Detect which cell encompasses the target text, then output its (X, Y) center coordinate. 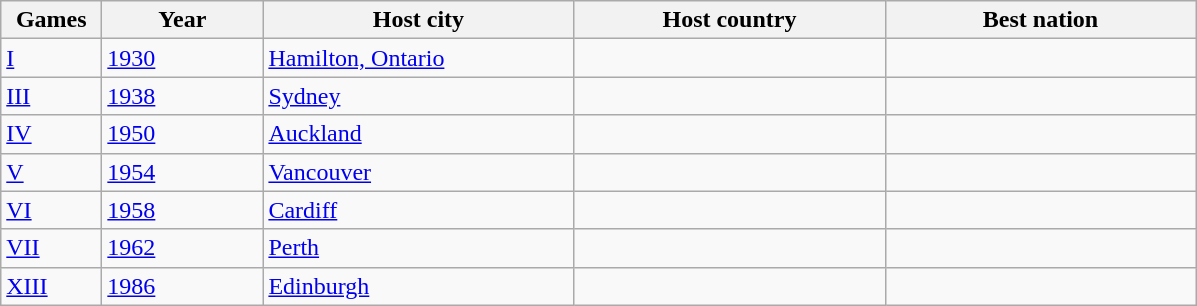
1986 (182, 286)
Host city (418, 20)
Sydney (418, 96)
Auckland (418, 134)
Games (52, 20)
Perth (418, 248)
VI (52, 210)
1962 (182, 248)
Hamilton, Ontario (418, 58)
V (52, 172)
1954 (182, 172)
I (52, 58)
VII (52, 248)
Host country (730, 20)
1958 (182, 210)
XIII (52, 286)
Best nation (1040, 20)
Edinburgh (418, 286)
1930 (182, 58)
IV (52, 134)
1938 (182, 96)
III (52, 96)
1950 (182, 134)
Cardiff (418, 210)
Vancouver (418, 172)
Year (182, 20)
